Output the (X, Y) coordinate of the center of the cell containing the given text.  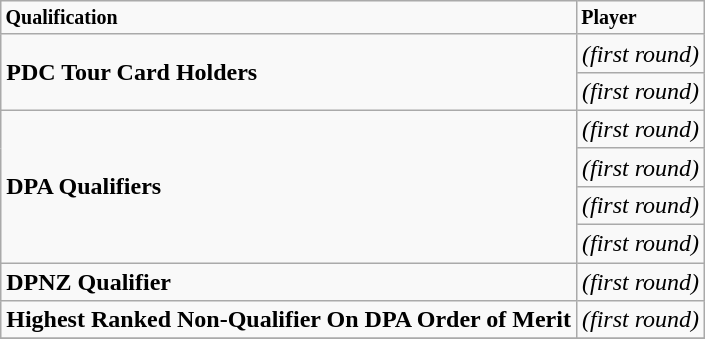
DPNZ Qualifier (289, 282)
Qualification (289, 18)
PDC Tour Card Holders (289, 72)
Player (640, 18)
Highest Ranked Non-Qualifier On DPA Order of Merit (289, 320)
DPA Qualifiers (289, 186)
